Return the (X, Y) coordinate for the center point of the cell that contains the specified text.  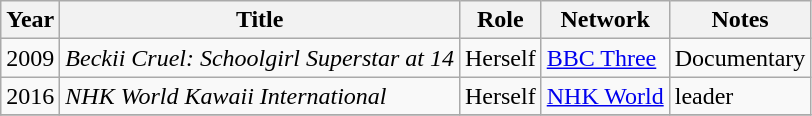
Title (260, 20)
Year (30, 20)
2016 (30, 96)
2009 (30, 58)
Notes (740, 20)
NHK World Kawaii International (260, 96)
NHK World (605, 96)
Role (500, 20)
BBC Three (605, 58)
Beckii Cruel: Schoolgirl Superstar at 14 (260, 58)
Network (605, 20)
Documentary (740, 58)
leader (740, 96)
